For the text-containing cell, return its midpoint in [x, y] coordinate format. 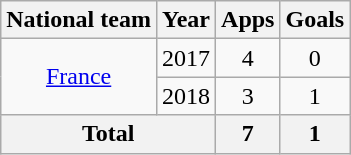
Year [186, 20]
7 [248, 134]
2017 [186, 58]
Apps [248, 20]
France [79, 77]
Goals [315, 20]
Total [108, 134]
2018 [186, 96]
National team [79, 20]
3 [248, 96]
4 [248, 58]
0 [315, 58]
